Pinpoint the cell where the given text exists, returning its (X, Y) midpoint coordinate. 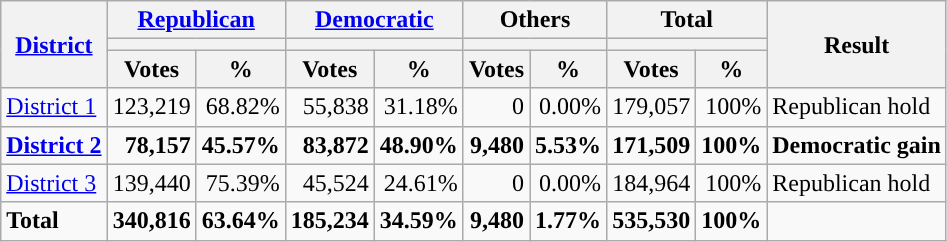
Result (857, 44)
Democratic (374, 20)
78,157 (152, 145)
184,964 (652, 183)
45,524 (330, 183)
171,509 (652, 145)
31.18% (418, 107)
75.39% (240, 183)
68.82% (240, 107)
83,872 (330, 145)
5.53% (568, 145)
24.61% (418, 183)
District 1 (54, 107)
District (54, 44)
340,816 (152, 221)
123,219 (152, 107)
48.90% (418, 145)
District 3 (54, 183)
139,440 (152, 183)
63.64% (240, 221)
535,530 (652, 221)
Others (534, 20)
34.59% (418, 221)
45.57% (240, 145)
185,234 (330, 221)
1.77% (568, 221)
District 2 (54, 145)
55,838 (330, 107)
Republican (196, 20)
Democratic gain (857, 145)
179,057 (652, 107)
